Provide the [X, Y] coordinate of the cell's center where the given text is located.  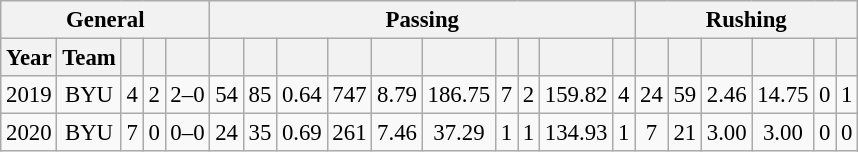
7.46 [397, 133]
0.64 [302, 95]
159.82 [576, 95]
Passing [422, 20]
Rushing [746, 20]
2020 [29, 133]
21 [684, 133]
General [106, 20]
2–0 [188, 95]
Team [89, 58]
186.75 [458, 95]
134.93 [576, 133]
2.46 [726, 95]
Year [29, 58]
747 [350, 95]
59 [684, 95]
0.69 [302, 133]
35 [260, 133]
2019 [29, 95]
85 [260, 95]
8.79 [397, 95]
54 [226, 95]
37.29 [458, 133]
0–0 [188, 133]
261 [350, 133]
14.75 [783, 95]
